Determine the [x, y] coordinate at the center of the cell enclosing the given text.  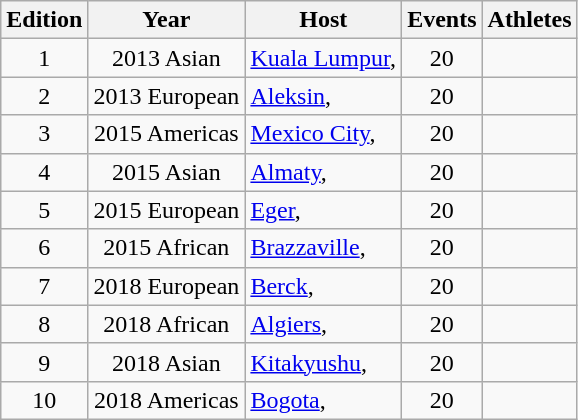
2018 African [166, 324]
Mexico City, [324, 134]
Events [442, 20]
2013 Asian [166, 58]
Bogota, [324, 400]
Aleksin, [324, 96]
2 [44, 96]
3 [44, 134]
6 [44, 248]
10 [44, 400]
9 [44, 362]
2015 Americas [166, 134]
4 [44, 172]
7 [44, 286]
8 [44, 324]
2015 African [166, 248]
Eger, [324, 210]
2018 Asian [166, 362]
2015 European [166, 210]
Year [166, 20]
1 [44, 58]
Athletes [530, 20]
Berck, [324, 286]
Algiers, [324, 324]
2013 European [166, 96]
2018 European [166, 286]
Brazzaville, [324, 248]
Host [324, 20]
Edition [44, 20]
Kuala Lumpur, [324, 58]
Kitakyushu, [324, 362]
5 [44, 210]
Almaty, [324, 172]
2018 Americas [166, 400]
2015 Asian [166, 172]
